Return the [x, y] coordinate for the center point of the cell that contains the specified text.  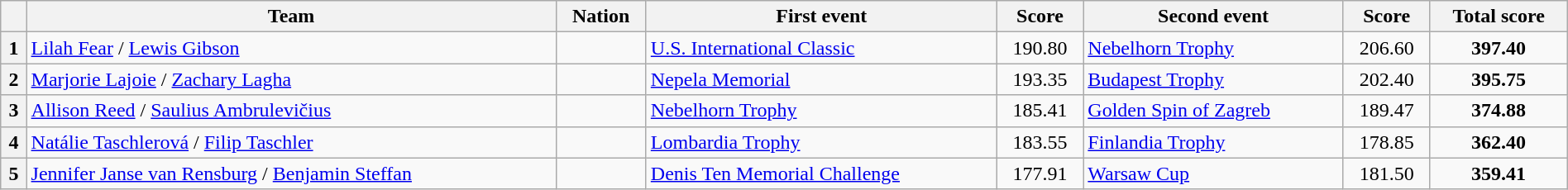
U.S. International Classic [821, 48]
Team [291, 17]
Finlandia Trophy [1214, 142]
Denis Ten Memorial Challenge [821, 173]
Second event [1214, 17]
189.47 [1386, 111]
5 [13, 173]
Nation [600, 17]
395.75 [1499, 79]
181.50 [1386, 173]
Lilah Fear / Lewis Gibson [291, 48]
4 [13, 142]
2 [13, 79]
Warsaw Cup [1214, 173]
190.80 [1040, 48]
362.40 [1499, 142]
202.40 [1386, 79]
Golden Spin of Zagreb [1214, 111]
374.88 [1499, 111]
Lombardia Trophy [821, 142]
Nepela Memorial [821, 79]
183.55 [1040, 142]
206.60 [1386, 48]
185.41 [1040, 111]
Budapest Trophy [1214, 79]
193.35 [1040, 79]
Total score [1499, 17]
177.91 [1040, 173]
3 [13, 111]
1 [13, 48]
Jennifer Janse van Rensburg / Benjamin Steffan [291, 173]
First event [821, 17]
Marjorie Lajoie / Zachary Lagha [291, 79]
178.85 [1386, 142]
359.41 [1499, 173]
Natálie Taschlerová / Filip Taschler [291, 142]
397.40 [1499, 48]
Allison Reed / Saulius Ambrulevičius [291, 111]
